Output the (X, Y) coordinate of the center of the cell containing the given text.  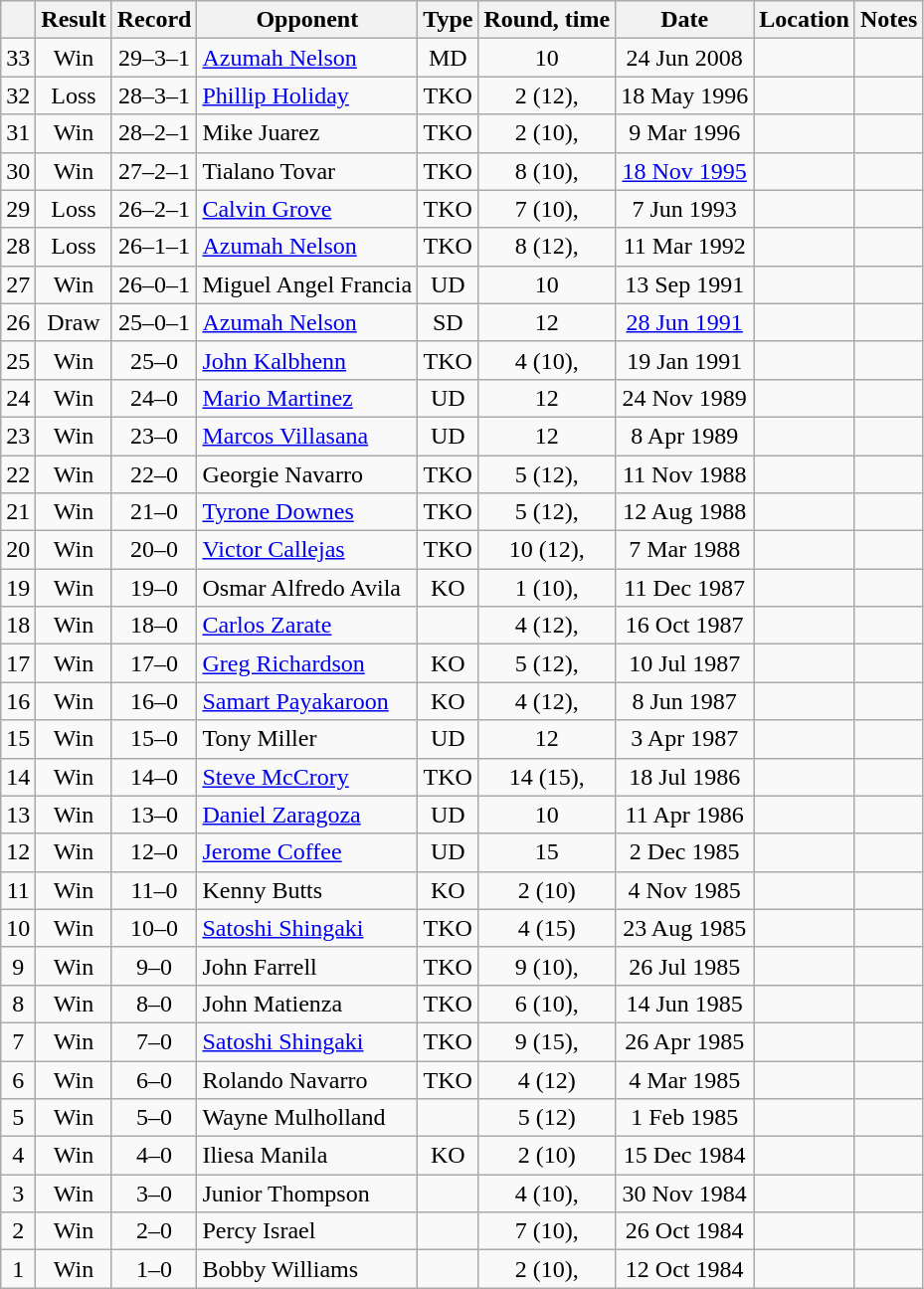
11–0 (154, 890)
14–0 (154, 777)
26 Oct 1984 (684, 1231)
7 Jun 1993 (684, 209)
22–0 (154, 474)
Daniel Zaragoza (307, 815)
2–0 (154, 1231)
8 (12), (547, 247)
Marcos Villasana (307, 436)
5–0 (154, 1118)
11 Mar 1992 (684, 247)
Location (805, 20)
John Farrell (307, 966)
Rolando Navarro (307, 1079)
28 Jun 1991 (684, 322)
Victor Callejas (307, 550)
15 Dec 1984 (684, 1156)
26 (18, 322)
Percy Israel (307, 1231)
18 Nov 1995 (684, 171)
11 Dec 1987 (684, 588)
26–2–1 (154, 209)
13 Sep 1991 (684, 284)
29 (18, 209)
10 (12), (547, 550)
Junior Thompson (307, 1194)
Mike Juarez (307, 133)
16 Oct 1987 (684, 626)
9 (10), (547, 966)
20–0 (154, 550)
14 (18, 777)
11 (18, 890)
Phillip Holiday (307, 95)
Georgie Navarro (307, 474)
30 (18, 171)
6 (10), (547, 1004)
Mario Martinez (307, 398)
7 (18, 1041)
23 Aug 1985 (684, 928)
Carlos Zarate (307, 626)
Kenny Butts (307, 890)
18 (18, 626)
12 Oct 1984 (684, 1269)
9 (15), (547, 1041)
28 (18, 247)
26 Apr 1985 (684, 1041)
1–0 (154, 1269)
4 Nov 1985 (684, 890)
26–0–1 (154, 284)
4 (15) (547, 928)
4 (12) (547, 1079)
25 (18, 360)
31 (18, 133)
Miguel Angel Francia (307, 284)
29–3–1 (154, 58)
16 (18, 701)
16–0 (154, 701)
8 (18, 1004)
17 (18, 663)
12–0 (154, 852)
9 Mar 1996 (684, 133)
27–2–1 (154, 171)
John Kalbhenn (307, 360)
18 Jul 1986 (684, 777)
11 Apr 1986 (684, 815)
3 (18, 1194)
8–0 (154, 1004)
32 (18, 95)
5 (12) (547, 1118)
2 (12), (547, 95)
13 (18, 815)
1 (18, 1269)
1 Feb 1985 (684, 1118)
7–0 (154, 1041)
Tony Miller (307, 739)
30 Nov 1984 (684, 1194)
4 (18, 1156)
14 Jun 1985 (684, 1004)
3–0 (154, 1194)
9–0 (154, 966)
9 (18, 966)
Tialano Tovar (307, 171)
26–1–1 (154, 247)
Iliesa Manila (307, 1156)
Calvin Grove (307, 209)
15–0 (154, 739)
Tyrone Downes (307, 512)
19–0 (154, 588)
3 Apr 1987 (684, 739)
SD (448, 322)
18–0 (154, 626)
Notes (888, 20)
33 (18, 58)
6 (18, 1079)
Greg Richardson (307, 663)
13–0 (154, 815)
24 (18, 398)
28–2–1 (154, 133)
7 Mar 1988 (684, 550)
28–3–1 (154, 95)
1 (10), (547, 588)
Samart Payakaroon (307, 701)
Result (74, 20)
John Matienza (307, 1004)
4–0 (154, 1156)
25–0–1 (154, 322)
Osmar Alfredo Avila (307, 588)
20 (18, 550)
10–0 (154, 928)
12 Aug 1988 (684, 512)
14 (15), (547, 777)
Type (448, 20)
2 (18, 1231)
23–0 (154, 436)
19 Jan 1991 (684, 360)
26 Jul 1985 (684, 966)
8 Jun 1987 (684, 701)
22 (18, 474)
23 (18, 436)
Date (684, 20)
Draw (74, 322)
24 Nov 1989 (684, 398)
24–0 (154, 398)
MD (448, 58)
Opponent (307, 20)
10 Jul 1987 (684, 663)
8 (10), (547, 171)
8 Apr 1989 (684, 436)
6–0 (154, 1079)
21–0 (154, 512)
Bobby Williams (307, 1269)
Record (154, 20)
27 (18, 284)
Round, time (547, 20)
25–0 (154, 360)
24 Jun 2008 (684, 58)
18 May 1996 (684, 95)
Steve McCrory (307, 777)
Wayne Mulholland (307, 1118)
17–0 (154, 663)
19 (18, 588)
2 Dec 1985 (684, 852)
21 (18, 512)
11 Nov 1988 (684, 474)
Jerome Coffee (307, 852)
4 Mar 1985 (684, 1079)
5 (18, 1118)
